From the cell containing the given text, extract its center point as (x, y) coordinate. 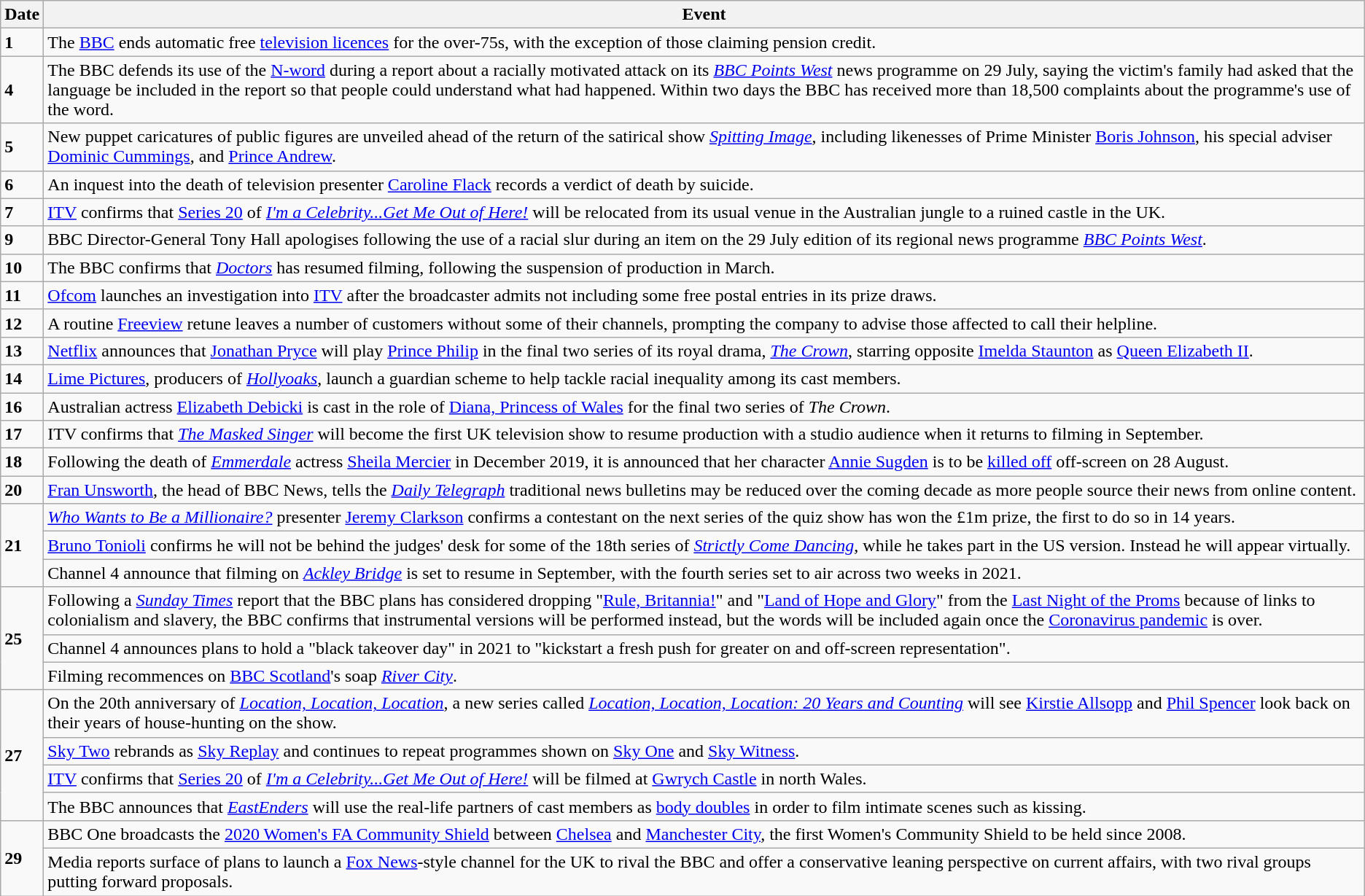
7 (22, 212)
Filming recommences on BBC Scotland's soap River City. (704, 676)
Channel 4 announce that filming on Ackley Bridge is set to resume in September, with the fourth series set to air across two weeks in 2021. (704, 573)
25 (22, 639)
13 (22, 351)
27 (22, 755)
9 (22, 240)
Sky Two rebrands as Sky Replay and continues to repeat programmes shown on Sky One and Sky Witness. (704, 751)
Australian actress Elizabeth Debicki is cast in the role of Diana, Princess of Wales for the final two series of The Crown. (704, 406)
11 (22, 295)
4 (22, 90)
The BBC announces that EastEnders will use the real-life partners of cast members as body doubles in order to film intimate scenes such as kissing. (704, 806)
Date (22, 15)
6 (22, 184)
ITV confirms that Series 20 of I'm a Celebrity...Get Me Out of Here! will be filmed at Gwrych Castle in north Wales. (704, 779)
Event (704, 15)
The BBC confirms that Doctors has resumed filming, following the suspension of production in March. (704, 268)
21 (22, 545)
Ofcom launches an investigation into ITV after the broadcaster admits not including some free postal entries in its prize draws. (704, 295)
The BBC ends automatic free television licences for the over-75s, with the exception of those claiming pension credit. (704, 42)
10 (22, 268)
Lime Pictures, producers of Hollyoaks, launch a guardian scheme to help tackle racial inequality among its cast members. (704, 378)
18 (22, 462)
An inquest into the death of television presenter Caroline Flack records a verdict of death by suicide. (704, 184)
17 (22, 435)
16 (22, 406)
5 (22, 147)
Channel 4 announces plans to hold a "black takeover day" in 2021 to "kickstart a fresh push for greater on and off-screen representation". (704, 648)
1 (22, 42)
12 (22, 323)
20 (22, 490)
14 (22, 378)
29 (22, 857)
